For the text-containing cell, return its midpoint in (X, Y) coordinate format. 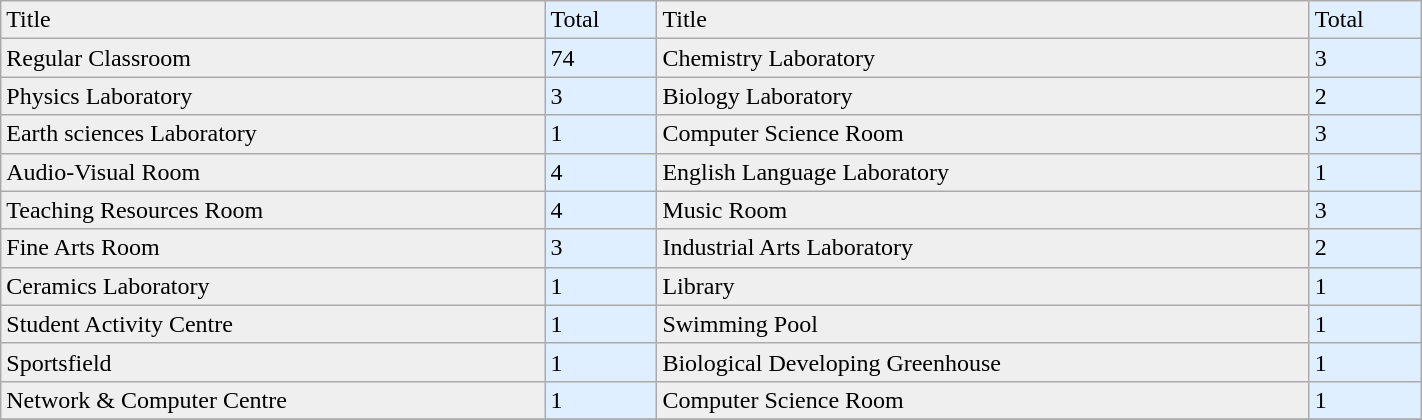
Swimming Pool (983, 324)
Physics Laboratory (273, 96)
Regular Classroom (273, 58)
74 (601, 58)
Biological Developing Greenhouse (983, 362)
Student Activity Centre (273, 324)
Industrial Arts Laboratory (983, 248)
Ceramics Laboratory (273, 286)
Biology Laboratory (983, 96)
Teaching Resources Room (273, 210)
English Language Laboratory (983, 172)
Library (983, 286)
Chemistry Laboratory (983, 58)
Sportsfield (273, 362)
Music Room (983, 210)
Audio-Visual Room (273, 172)
Fine Arts Room (273, 248)
Earth sciences Laboratory (273, 134)
Network & Computer Centre (273, 400)
